Locate the cell with the specified text and output its [x, y] center coordinate. 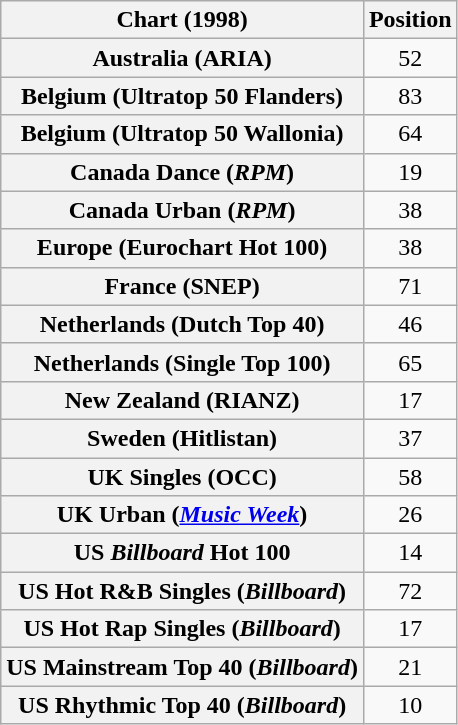
71 [410, 286]
Position [410, 20]
58 [410, 477]
72 [410, 591]
37 [410, 438]
Canada Dance (RPM) [182, 172]
US Hot Rap Singles (Billboard) [182, 629]
France (SNEP) [182, 286]
65 [410, 362]
19 [410, 172]
Netherlands (Single Top 100) [182, 362]
14 [410, 553]
US Billboard Hot 100 [182, 553]
Chart (1998) [182, 20]
Belgium (Ultratop 50 Wallonia) [182, 134]
New Zealand (RIANZ) [182, 400]
Canada Urban (RPM) [182, 210]
US Mainstream Top 40 (Billboard) [182, 667]
Belgium (Ultratop 50 Flanders) [182, 96]
52 [410, 58]
Sweden (Hitlistan) [182, 438]
Netherlands (Dutch Top 40) [182, 324]
26 [410, 515]
Australia (ARIA) [182, 58]
US Hot R&B Singles (Billboard) [182, 591]
83 [410, 96]
UK Singles (OCC) [182, 477]
21 [410, 667]
UK Urban (Music Week) [182, 515]
10 [410, 705]
US Rhythmic Top 40 (Billboard) [182, 705]
46 [410, 324]
64 [410, 134]
Europe (Eurochart Hot 100) [182, 248]
